Extract the (X, Y) coordinate from the center of the cell holding the provided text.  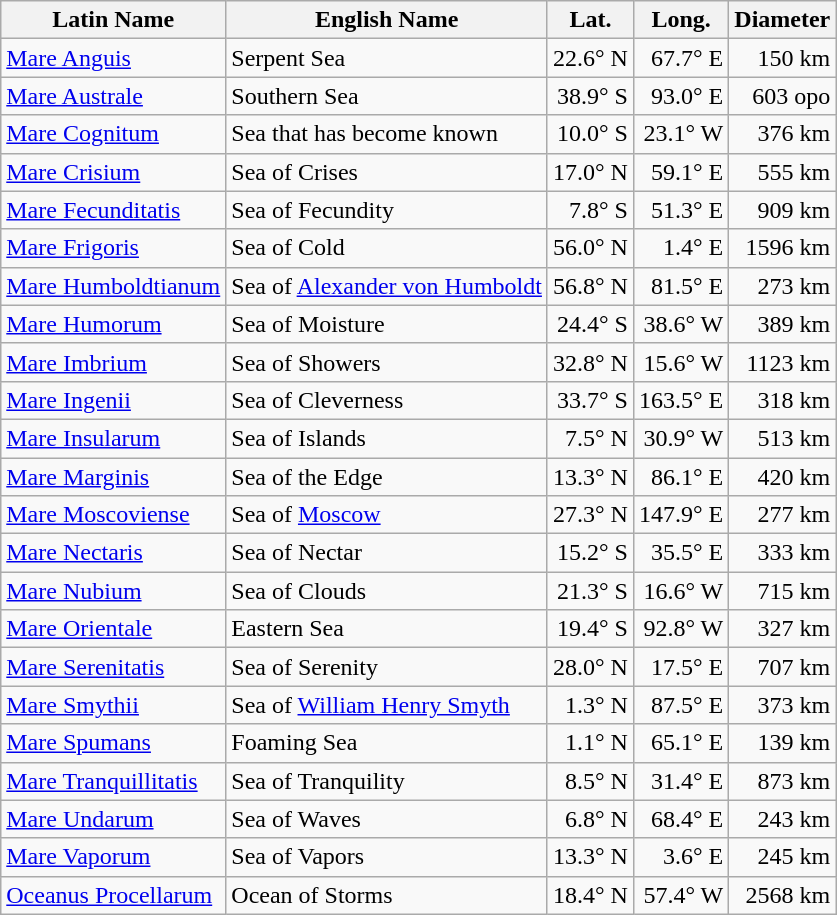
17.0° N (590, 172)
376 km (782, 134)
Mare Anguis (114, 58)
513 km (782, 438)
Mare Orientale (114, 629)
Serpent Sea (387, 58)
Mare Tranquillitatis (114, 781)
873 km (782, 781)
18.4° N (590, 895)
Mare Ingenii (114, 400)
Mare Marginis (114, 477)
Sea of Cleverness (387, 400)
Sea of Tranquility (387, 781)
Sea that has become known (387, 134)
150 km (782, 58)
Sea of Moisture (387, 324)
Mare Australe (114, 96)
Sea of Islands (387, 438)
56.8° N (590, 286)
87.5° E (680, 705)
Oceanus Procellarum (114, 895)
7.8° S (590, 210)
Mare Imbrium (114, 362)
27.3° N (590, 515)
Sea of Serenity (387, 667)
67.7° E (680, 58)
33.7° S (590, 400)
1123 km (782, 362)
Sea of Alexander von Humboldt (387, 286)
38.9° S (590, 96)
Latin Name (114, 20)
Sea of Moscow (387, 515)
Mare Serenitatis (114, 667)
Eastern Sea (387, 629)
277 km (782, 515)
Mare Nectaris (114, 553)
327 km (782, 629)
318 km (782, 400)
1.3° N (590, 705)
Long. (680, 20)
163.5° E (680, 400)
Mare Frigoris (114, 248)
Mare Humboldtianum (114, 286)
31.4° E (680, 781)
28.0° N (590, 667)
Mare Humorum (114, 324)
24.4° S (590, 324)
Sea of Waves (387, 819)
373 km (782, 705)
243 km (782, 819)
Sea of Cold (387, 248)
Sea of the Edge (387, 477)
139 km (782, 743)
81.5° E (680, 286)
Lat. (590, 20)
Mare Undarum (114, 819)
Ocean of Storms (387, 895)
15.6° W (680, 362)
245 km (782, 857)
715 km (782, 591)
333 km (782, 553)
420 km (782, 477)
23.1° W (680, 134)
10.0° S (590, 134)
Mare Vaporum (114, 857)
Mare Moscoviense (114, 515)
19.4° S (590, 629)
Foaming Sea (387, 743)
7.5° N (590, 438)
56.0° N (590, 248)
17.5° E (680, 667)
Mare Fecunditatis (114, 210)
1596 km (782, 248)
51.3° E (680, 210)
707 km (782, 667)
Southern Sea (387, 96)
Sea of Fecundity (387, 210)
603 opo (782, 96)
555 km (782, 172)
65.1° E (680, 743)
16.6° W (680, 591)
86.1° E (680, 477)
Sea of William Henry Smyth (387, 705)
22.6° N (590, 58)
Sea of Showers (387, 362)
Mare Cognitum (114, 134)
Sea of Vapors (387, 857)
38.6° W (680, 324)
147.9° E (680, 515)
30.9° W (680, 438)
Sea of Clouds (387, 591)
35.5° E (680, 553)
909 km (782, 210)
Mare Nubium (114, 591)
Sea of Nectar (387, 553)
English Name (387, 20)
389 km (782, 324)
8.5° N (590, 781)
3.6° E (680, 857)
32.8° N (590, 362)
68.4° E (680, 819)
59.1° E (680, 172)
15.2° S (590, 553)
Mare Insularum (114, 438)
1.4° E (680, 248)
6.8° N (590, 819)
Mare Crisium (114, 172)
92.8° W (680, 629)
21.3° S (590, 591)
2568 km (782, 895)
Sea of Crises (387, 172)
273 km (782, 286)
Diameter (782, 20)
93.0° E (680, 96)
Mare Spumans (114, 743)
Mare Smythii (114, 705)
57.4° W (680, 895)
1.1° N (590, 743)
